Identify which cell holds the provided text, then report its [X, Y] central coordinate. 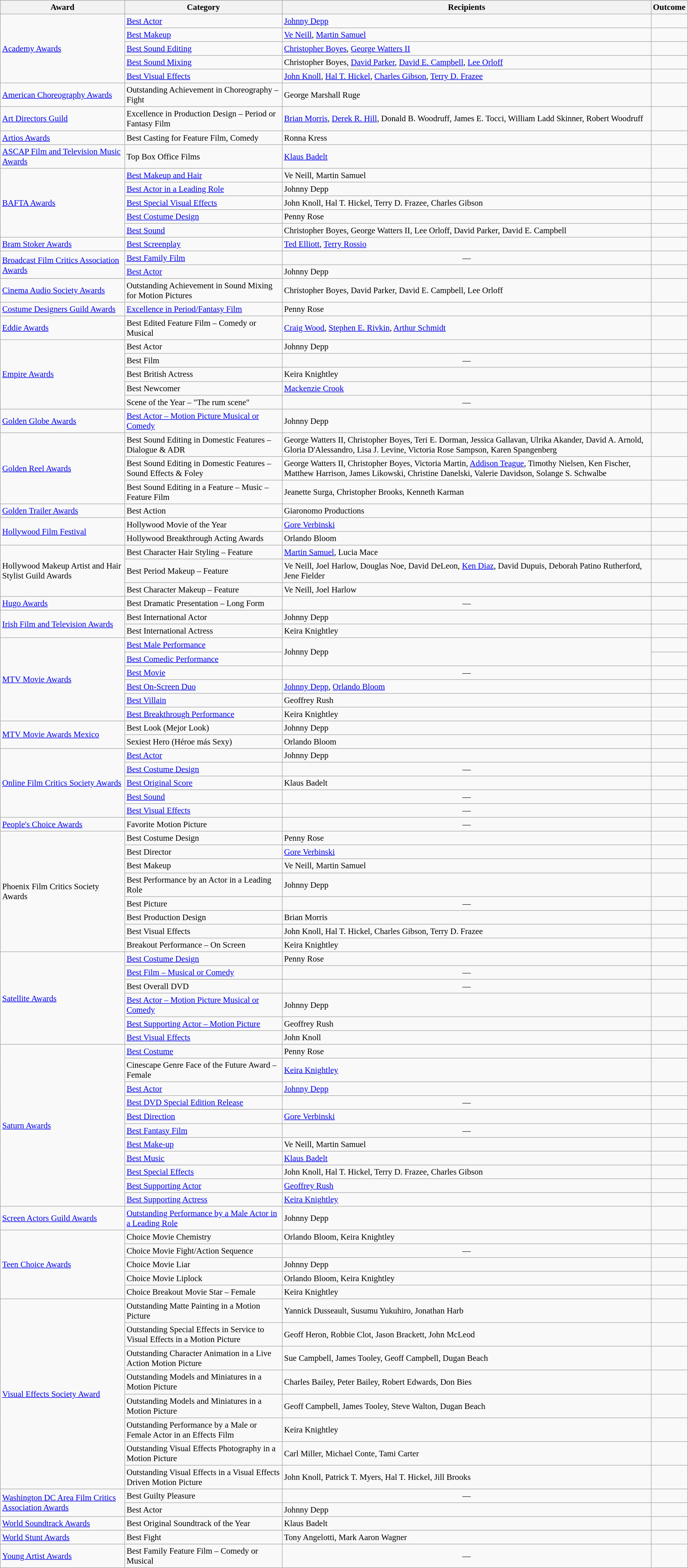
Martin Samuel, Lucia Mace [467, 552]
Best Original Soundtrack of the Year [203, 1524]
Best Performance by an Actor in a Leading Role [203, 884]
Best Director [203, 852]
Best DVD Special Edition Release [203, 1103]
Best Newcomer [203, 388]
Best Production Design [203, 917]
Best Original Score [203, 783]
Award [62, 7]
Best Music [203, 1158]
Empire Awards [62, 374]
Bram Stoker Awards [62, 244]
Johnny Depp, Orlando Bloom [467, 686]
Sue Campbell, James Tooley, Geoff Campbell, Dugan Beach [467, 1358]
Christopher Boyes, George Watters II [467, 49]
Scene of the Year – "The rum scene" [203, 402]
Best Screenplay [203, 244]
Excellence in Production Design – Period or Fantasy Film [203, 119]
Recipients [467, 7]
Best Sound Editing in a Feature – Music – Feature Film [203, 492]
Best Sound Editing in Domestic Features – Dialogue & ADR [203, 444]
Best Fantasy Film [203, 1131]
Carl Miller, Michael Conte, Tami Carter [467, 1453]
Irish Film and Television Awards [62, 624]
Best Picture [203, 904]
Washington DC Area Film Critics Association Awards [62, 1503]
Screen Actors Guild Awards [62, 1218]
Best International Actress [203, 631]
Artios Awards [62, 138]
Hollywood Movie of the Year [203, 525]
Golden Trailer Awards [62, 511]
Best Character Makeup – Feature [203, 590]
Best Supporting Actress [203, 1200]
Hugo Awards [62, 603]
World Soundtrack Awards [62, 1524]
Best Make-up [203, 1144]
Choice Movie Liar [203, 1265]
Golden Globe Awards [62, 421]
Best Sound Editing in Domestic Features – Sound Effects & Foley [203, 469]
Outcome [669, 7]
Ronna Kress [467, 138]
Best Supporting Actor [203, 1186]
Tony Angelotti, Mark Aaron Wagner [467, 1537]
Jeanette Surga, Christopher Brooks, Kenneth Karman [467, 492]
MTV Movie Awards Mexico [62, 735]
Best Special Visual Effects [203, 203]
People's Choice Awards [62, 825]
BAFTA Awards [62, 203]
Hollywood Film Festival [62, 531]
Best Dramatic Presentation – Long Form [203, 603]
ASCAP Film and Television Music Awards [62, 156]
Sexiest Hero (Héroe más Sexy) [203, 742]
Choice Movie Chemistry [203, 1237]
Best Sound Mixing [203, 62]
Best Sound Editing [203, 49]
Best International Actor [203, 617]
Choice Movie Fight/Action Sequence [203, 1251]
Costume Designers Guild Awards [62, 309]
Saturn Awards [62, 1125]
Best Costume [203, 1052]
Cinema Audio Society Awards [62, 291]
Best Look (Mejor Look) [203, 728]
Outstanding Performance by a Male Actor in a Leading Role [203, 1218]
Best Period Makeup – Feature [203, 571]
Excellence in Period/Fantasy Film [203, 309]
Best Guilty Pleasure [203, 1496]
Best On-Screen Duo [203, 686]
Christopher Boyes, George Watters II, Lee Orloff, David Parker, David E. Campbell [467, 230]
Best Male Performance [203, 645]
Outstanding Character Animation in a Live Action Motion Picture [203, 1358]
Hollywood Makeup Artist and Hair Stylist Guild Awards [62, 571]
John Knoll [467, 1038]
Charles Bailey, Peter Bailey, Robert Edwards, Don Bies [467, 1383]
Best Film [203, 361]
Ve Neill, Joel Harlow, Douglas Noe, David DeLeon, Ken Diaz, David Dupuis, Deborah Patino Rutherford, Jene Fielder [467, 571]
Satellite Awards [62, 998]
Outstanding Special Effects in Service to Visual Effects in a Motion Picture [203, 1335]
Outstanding Matte Painting in a Motion Picture [203, 1311]
World Stunt Awards [62, 1537]
Phoenix Film Critics Society Awards [62, 891]
Best Supporting Actor – Motion Picture [203, 1024]
Geoff Heron, Robbie Clot, Jason Brackett, John McLeod [467, 1335]
Best Makeup and Hair [203, 175]
Best Film – Musical or Comedy [203, 973]
Choice Breakout Movie Star – Female [203, 1292]
Online Film Critics Society Awards [62, 783]
Best Villain [203, 700]
Outstanding Achievement in Sound Mixing for Motion Pictures [203, 291]
Young Artist Awards [62, 1556]
Best Actor in a Leading Role [203, 189]
Best Overall DVD [203, 986]
Favorite Motion Picture [203, 825]
Best Special Effects [203, 1172]
George Marshall Ruge [467, 95]
Best Casting for Feature Film, Comedy [203, 138]
Best British Actress [203, 375]
American Choreography Awards [62, 95]
Best Action [203, 511]
Best Direction [203, 1117]
Outstanding Visual Effects Photography in a Motion Picture [203, 1453]
Best Character Hair Styling – Feature [203, 552]
Mackenzie Crook [467, 388]
Teen Choice Awards [62, 1265]
Cinescape Genre Face of the Future Award – Female [203, 1070]
Hollywood Breakthrough Acting Awards [203, 538]
Art Directors Guild [62, 119]
Visual Effects Society Award [62, 1394]
John Knoll, Patrick T. Myers, Hal T. Hickel, Jill Brooks [467, 1477]
Best Movie [203, 673]
Giaronomo Productions [467, 511]
MTV Movie Awards [62, 680]
Craig Wood, Stephen E. Rivkin, Arthur Schmidt [467, 328]
Brian Morris, Derek R. Hill, Donald B. Woodruff, James E. Tocci, William Ladd Skinner, Robert Woodruff [467, 119]
Ve Neill, Joel Harlow [467, 590]
Outstanding Achievement in Choreography – Fight [203, 95]
Choice Movie Liplock [203, 1279]
Best Fight [203, 1537]
Top Box Office Films [203, 156]
Outstanding Visual Effects in a Visual Effects Driven Motion Picture [203, 1477]
Category [203, 7]
Best Family Film [203, 258]
Broadcast Film Critics Association Awards [62, 264]
Ted Elliott, Terry Rossio [467, 244]
Best Comedic Performance [203, 659]
Best Breakthrough Performance [203, 714]
Breakout Performance – On Screen [203, 945]
Best Edited Feature Film – Comedy or Musical [203, 328]
Golden Reel Awards [62, 468]
Yannick Dusseault, Susumu Yukuhiro, Jonathan Harb [467, 1311]
Brian Morris [467, 917]
Eddie Awards [62, 328]
Outstanding Performance by a Male or Female Actor in an Effects Film [203, 1430]
Academy Awards [62, 49]
Best Family Feature Film – Comedy or Musical [203, 1556]
Geoff Campbell, James Tooley, Steve Walton, Dugan Beach [467, 1406]
